Search for the cell housing the specified text and yield its (x, y) center coordinate. 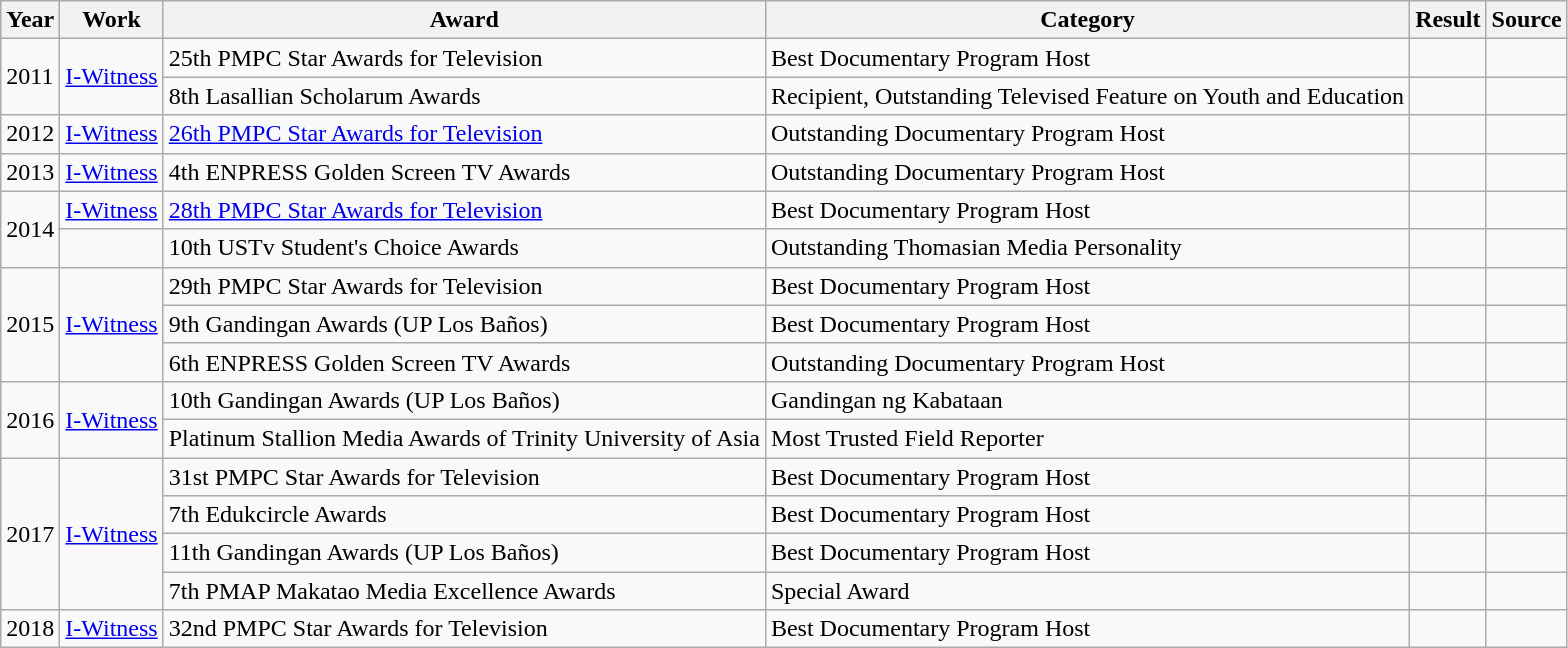
31st PMPC Star Awards for Television (464, 477)
Recipient, Outstanding Televised Feature on Youth and Education (1087, 96)
Special Award (1087, 591)
Source (1526, 20)
2018 (30, 629)
Award (464, 20)
7th PMAP Makatao Media Excellence Awards (464, 591)
2015 (30, 324)
8th Lasallian Scholarum Awards (464, 96)
25th PMPC Star Awards for Television (464, 58)
Platinum Stallion Media Awards of Trinity University of Asia (464, 438)
9th Gandingan Awards (UP Los Baños) (464, 324)
6th ENPRESS Golden Screen TV Awards (464, 362)
Result (1448, 20)
Outstanding Thomasian Media Personality (1087, 248)
32nd PMPC Star Awards for Television (464, 629)
10th USTv Student's Choice Awards (464, 248)
Year (30, 20)
2012 (30, 134)
Work (112, 20)
Gandingan ng Kabataan (1087, 400)
Category (1087, 20)
2017 (30, 534)
2013 (30, 172)
28th PMPC Star Awards for Television (464, 210)
11th Gandingan Awards (UP Los Baños) (464, 553)
7th Edukcircle Awards (464, 515)
Most Trusted Field Reporter (1087, 438)
26th PMPC Star Awards for Television (464, 134)
2014 (30, 229)
10th Gandingan Awards (UP Los Baños) (464, 400)
29th PMPC Star Awards for Television (464, 286)
4th ENPRESS Golden Screen TV Awards (464, 172)
2011 (30, 77)
2016 (30, 419)
